Return (x, y) of the center of cell containing provided text 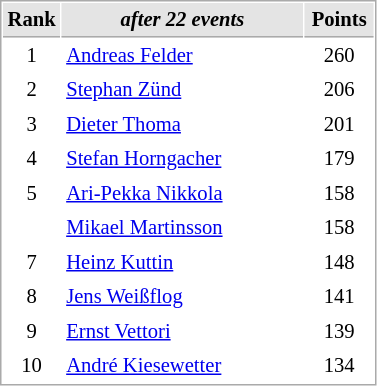
Rank (32, 20)
Ari-Pekka Nikkola (183, 194)
134 (340, 366)
Jens Weißflog (183, 296)
Stefan Horngacher (183, 158)
2 (32, 90)
after 22 events (183, 20)
260 (340, 56)
Points (340, 20)
André Kiesewetter (183, 366)
5 (32, 194)
Ernst Vettori (183, 332)
139 (340, 332)
10 (32, 366)
7 (32, 262)
8 (32, 296)
3 (32, 124)
9 (32, 332)
1 (32, 56)
Andreas Felder (183, 56)
Mikael Martinsson (183, 228)
201 (340, 124)
206 (340, 90)
179 (340, 158)
141 (340, 296)
Heinz Kuttin (183, 262)
148 (340, 262)
Stephan Zünd (183, 90)
Dieter Thoma (183, 124)
4 (32, 158)
